Output the [X, Y] coordinate of the center of the cell containing the given text.  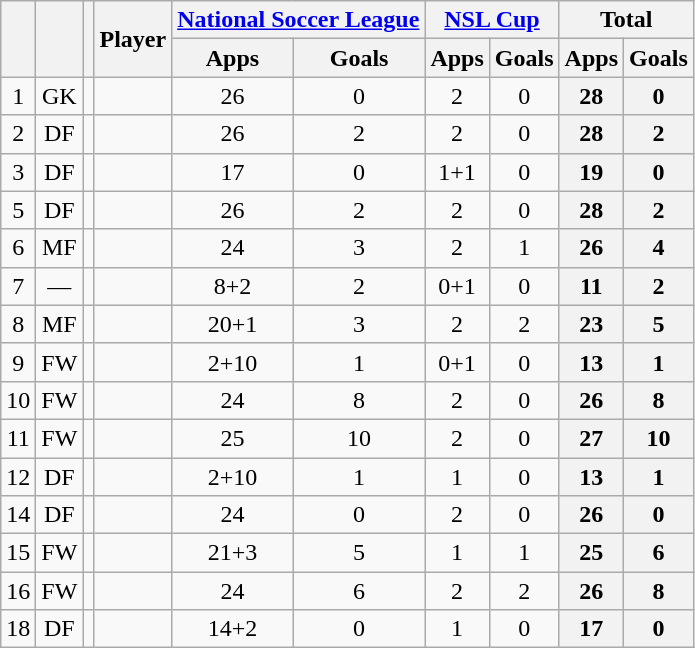
14+2 [233, 629]
8+2 [233, 286]
12 [18, 477]
Player [133, 39]
4 [659, 248]
1+1 [457, 172]
23 [591, 324]
21+3 [233, 553]
27 [591, 438]
14 [18, 515]
NSL Cup [492, 20]
9 [18, 362]
GK [60, 96]
18 [18, 629]
15 [18, 553]
— [60, 286]
19 [591, 172]
National Soccer League [298, 20]
20+1 [233, 324]
16 [18, 591]
Total [626, 20]
7 [18, 286]
